Search for the cell housing the specified text and yield its (x, y) center coordinate. 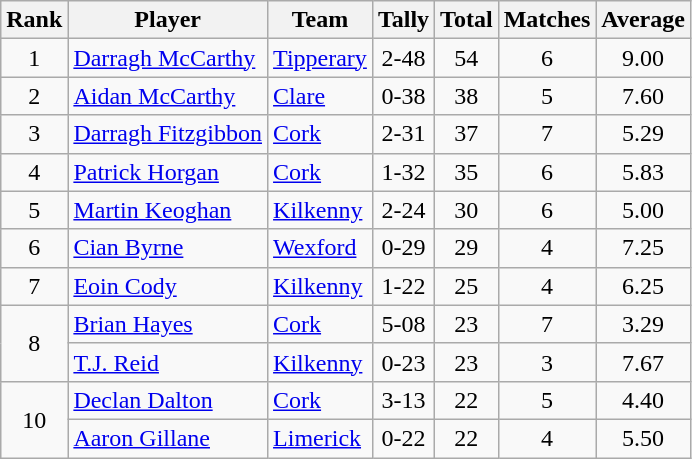
Darragh Fitzgibbon (168, 134)
3-13 (403, 400)
Patrick Horgan (168, 172)
5.83 (644, 172)
7.67 (644, 362)
5.00 (644, 210)
5.50 (644, 438)
30 (467, 210)
0-22 (403, 438)
0-29 (403, 248)
5.29 (644, 134)
5-08 (403, 324)
Player (168, 20)
25 (467, 286)
Limerick (320, 438)
Tipperary (320, 58)
37 (467, 134)
9.00 (644, 58)
6.25 (644, 286)
3.29 (644, 324)
Brian Hayes (168, 324)
Cian Byrne (168, 248)
2 (34, 96)
54 (467, 58)
2-31 (403, 134)
Matches (547, 20)
7.25 (644, 248)
0-38 (403, 96)
10 (34, 419)
35 (467, 172)
1 (34, 58)
Martin Keoghan (168, 210)
Rank (34, 20)
Declan Dalton (168, 400)
Clare (320, 96)
29 (467, 248)
1-32 (403, 172)
Average (644, 20)
0-23 (403, 362)
7.60 (644, 96)
Aidan McCarthy (168, 96)
Aaron Gillane (168, 438)
T.J. Reid (168, 362)
4.40 (644, 400)
Tally (403, 20)
Team (320, 20)
1-22 (403, 286)
Eoin Cody (168, 286)
2-24 (403, 210)
Darragh McCarthy (168, 58)
Wexford (320, 248)
8 (34, 343)
Total (467, 20)
2-48 (403, 58)
38 (467, 96)
